Extract the [x, y] coordinate from the center of the cell holding the provided text.  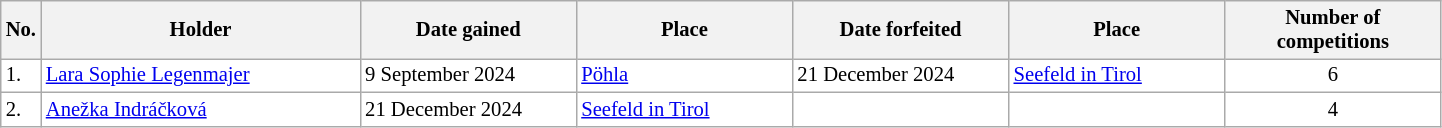
Holder [200, 29]
Date gained [468, 29]
Pöhla [684, 75]
9 September 2024 [468, 75]
1. [21, 75]
Anežka Indráčková [200, 109]
6 [1333, 75]
Lara Sophie Legenmajer [200, 75]
2. [21, 109]
Number of competitions [1333, 29]
Date forfeited [900, 29]
4 [1333, 109]
No. [21, 29]
